Return (x, y) of the center of cell containing provided text 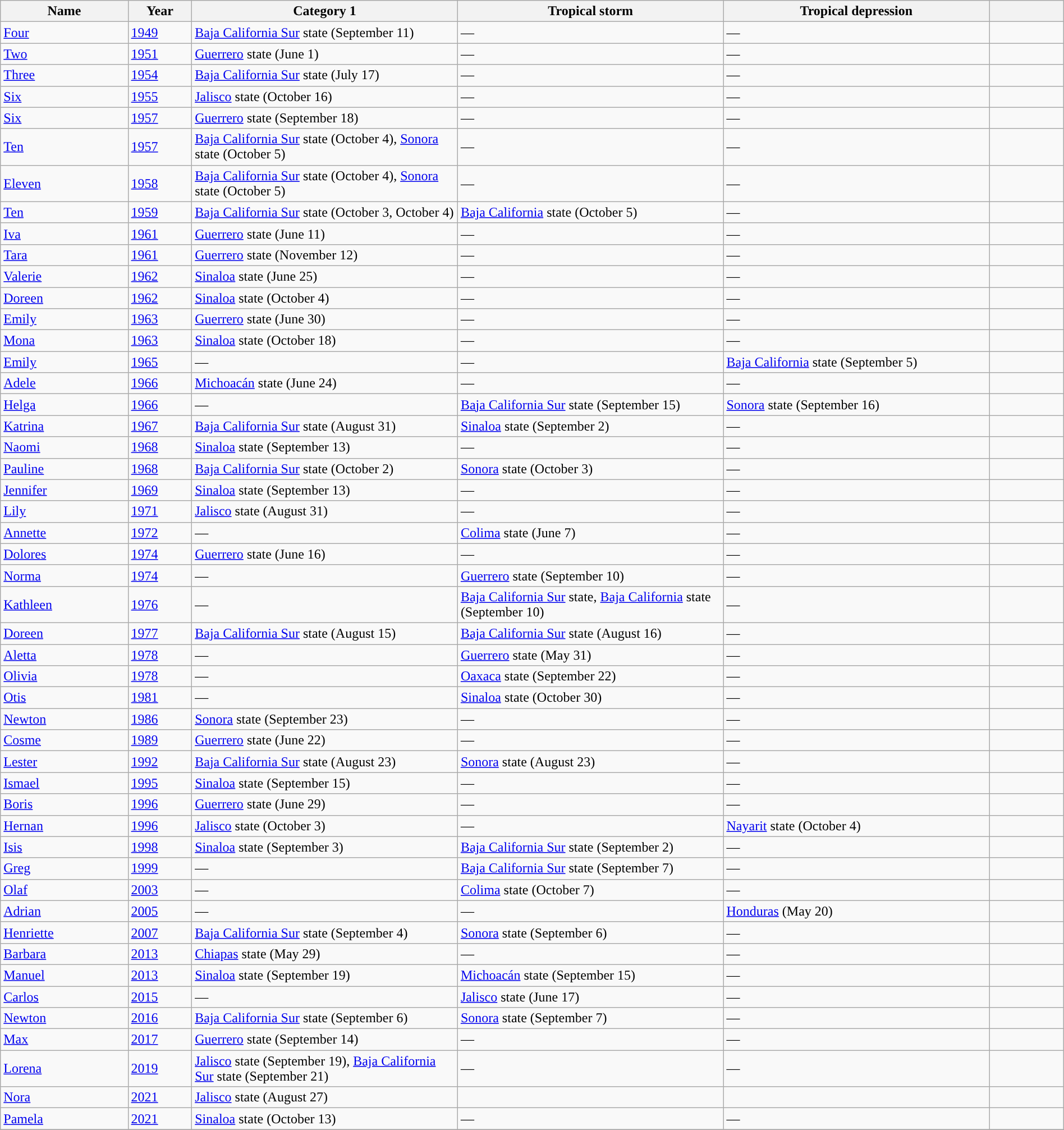
Jalisco state (June 17) (590, 996)
Carlos (64, 996)
2016 (160, 1018)
Sonora state (September 23) (325, 719)
Dolores (64, 554)
Michoacán state (September 15) (590, 975)
1977 (160, 633)
1958 (160, 183)
Nayarit state (October 4) (856, 826)
1986 (160, 719)
2003 (160, 890)
2007 (160, 932)
Three (64, 75)
Sinaloa state (October 30) (590, 698)
Otis (64, 698)
Isis (64, 847)
Oaxaca state (September 22) (590, 676)
Cosme (64, 740)
1999 (160, 868)
1981 (160, 698)
Tropical depression (856, 11)
Name (64, 11)
Honduras (May 20) (856, 911)
Boris (64, 804)
Barbara (64, 954)
2005 (160, 911)
Annette (64, 533)
Mona (64, 341)
Katrina (64, 426)
1949 (160, 33)
Eleven (64, 183)
Sinaloa state (September 19) (325, 975)
Baja California Sur state (August 31) (325, 426)
Guerrero state (November 12) (325, 255)
1976 (160, 604)
Guerrero state (September 18) (325, 118)
Sinaloa state (September 2) (590, 426)
Guerrero state (June 16) (325, 554)
Sonora state (September 7) (590, 1018)
Baja California Sur state (August 15) (325, 633)
Year (160, 11)
Pamela (64, 1119)
Pauline (64, 469)
Sonora state (September 16) (856, 405)
Sonora state (August 23) (590, 762)
1959 (160, 212)
Guerrero state (June 29) (325, 804)
Norma (64, 575)
Guerrero state (May 31) (590, 655)
1989 (160, 740)
Iva (64, 234)
Baja California Sur state (July 17) (325, 75)
Two (64, 54)
Hernan (64, 826)
Category 1 (325, 11)
Jalisco state (October 16) (325, 97)
Sinaloa state (October 13) (325, 1119)
Baja California state (October 5) (590, 212)
Jalisco state (August 27) (325, 1097)
Baja California Sur state (October 3, October 4) (325, 212)
Olivia (64, 676)
Tropical storm (590, 11)
Aletta (64, 655)
Olaf (64, 890)
Four (64, 33)
Guerrero state (June 1) (325, 54)
Baja California Sur state (September 4) (325, 932)
Sinaloa state (September 3) (325, 847)
Guerrero state (June 30) (325, 319)
Jalisco state (October 3) (325, 826)
1998 (160, 847)
Adrian (64, 911)
1971 (160, 511)
Sinaloa state (October 18) (325, 341)
Guerrero state (June 22) (325, 740)
Baja California Sur state (September 6) (325, 1018)
Henriette (64, 932)
Lily (64, 511)
Colima state (October 7) (590, 890)
Lorena (64, 1069)
1992 (160, 762)
Jalisco state (August 31) (325, 511)
Sonora state (October 3) (590, 469)
1951 (160, 54)
Jalisco state (September 19), Baja California Sur state (September 21) (325, 1069)
Sinaloa state (June 25) (325, 276)
Naomi (64, 447)
Baja California Sur state (August 23) (325, 762)
Guerrero state (September 10) (590, 575)
Sinaloa state (October 4) (325, 298)
1995 (160, 783)
Baja California Sur state, Baja California state (September 10) (590, 604)
Sinaloa state (September 15) (325, 783)
Valerie (64, 276)
Guerrero state (June 11) (325, 234)
Baja California state (September 5) (856, 362)
Sonora state (September 6) (590, 932)
1972 (160, 533)
Lester (64, 762)
Michoacán state (June 24) (325, 383)
1955 (160, 97)
Tara (64, 255)
Adele (64, 383)
Baja California Sur state (September 7) (590, 868)
Baja California Sur state (August 16) (590, 633)
2017 (160, 1040)
Colima state (June 7) (590, 533)
Baja California Sur state (October 2) (325, 469)
1954 (160, 75)
Helga (64, 405)
Nora (64, 1097)
Kathleen (64, 604)
Greg (64, 868)
2019 (160, 1069)
Baja California Sur state (September 2) (590, 847)
Ismael (64, 783)
Guerrero state (September 14) (325, 1040)
2015 (160, 996)
Max (64, 1040)
Jennifer (64, 490)
1969 (160, 490)
1967 (160, 426)
1965 (160, 362)
Baja California Sur state (September 15) (590, 405)
Baja California Sur state (September 11) (325, 33)
Manuel (64, 975)
Chiapas state (May 29) (325, 954)
